Return the (x, y) coordinate for the center point of the cell that contains the specified text.  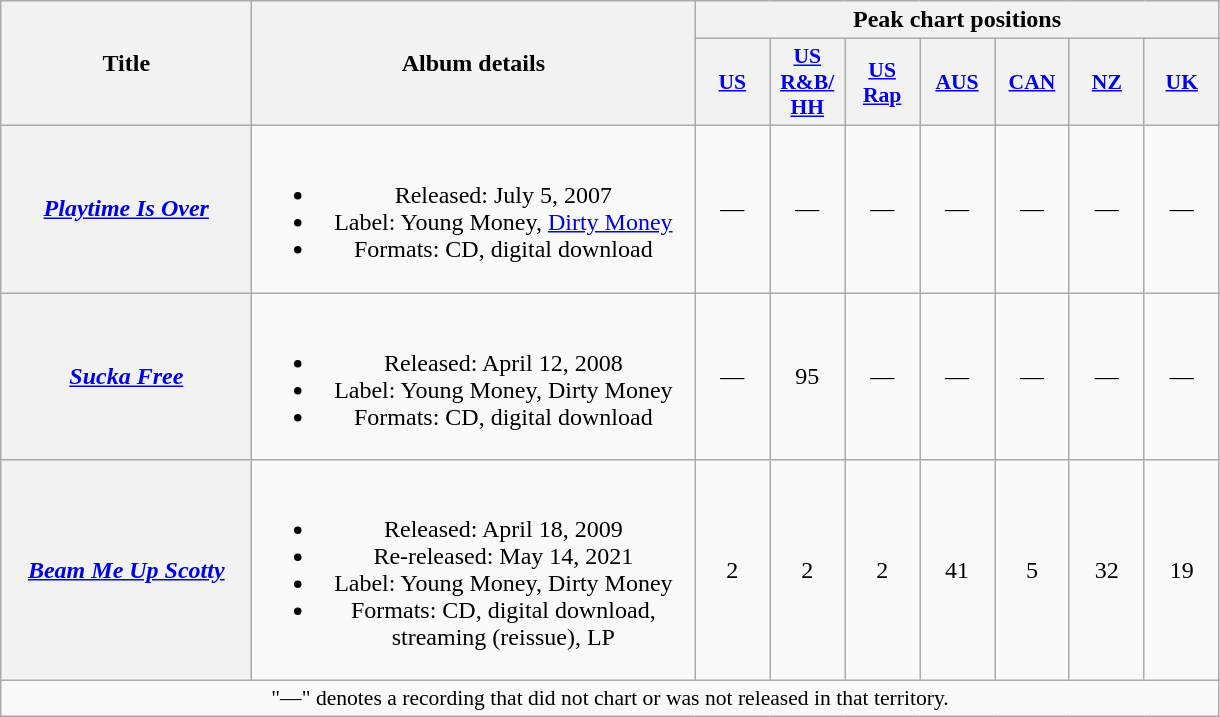
Sucka Free (126, 376)
95 (808, 376)
32 (1106, 570)
Peak chart positions (957, 20)
Released: July 5, 2007Label: Young Money, Dirty MoneyFormats: CD, digital download (474, 208)
5 (1032, 570)
USRap (882, 82)
41 (958, 570)
US (732, 82)
UK (1182, 82)
USR&B/HH (808, 82)
Released: April 18, 2009Re-released: May 14, 2021Label: Young Money, Dirty MoneyFormats: CD, digital download, streaming (reissue), LP (474, 570)
"—" denotes a recording that did not chart or was not released in that territory. (610, 699)
Playtime Is Over (126, 208)
19 (1182, 570)
CAN (1032, 82)
Title (126, 64)
NZ (1106, 82)
AUS (958, 82)
Beam Me Up Scotty (126, 570)
Album details (474, 64)
Released: April 12, 2008Label: Young Money, Dirty MoneyFormats: CD, digital download (474, 376)
